Extract the (x, y) coordinate from the center of the cell holding the provided text.  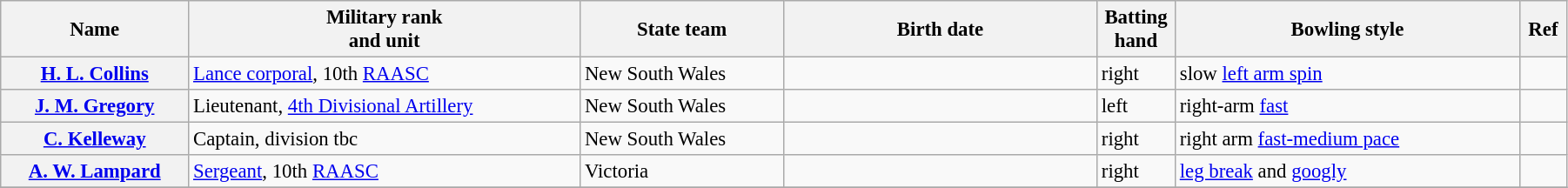
J. M. Gregory (95, 106)
Bowling style (1347, 30)
State team (682, 30)
Lance corporal, 10th RAASC (385, 74)
right-arm fast (1347, 106)
left (1136, 106)
Birth date (941, 30)
right arm fast-medium pace (1347, 139)
Military rankand unit (385, 30)
Name (95, 30)
H. L. Collins (95, 74)
Ref (1543, 30)
Captain, division tbc (385, 139)
leg break and googly (1347, 171)
C. Kelleway (95, 139)
A. W. Lampard (95, 171)
Lieutenant, 4th Divisional Artillery (385, 106)
Victoria (682, 171)
slow left arm spin (1347, 74)
Batting hand (1136, 30)
Sergeant, 10th RAASC (385, 171)
